Detect which cell encompasses the target text, then output its (X, Y) center coordinate. 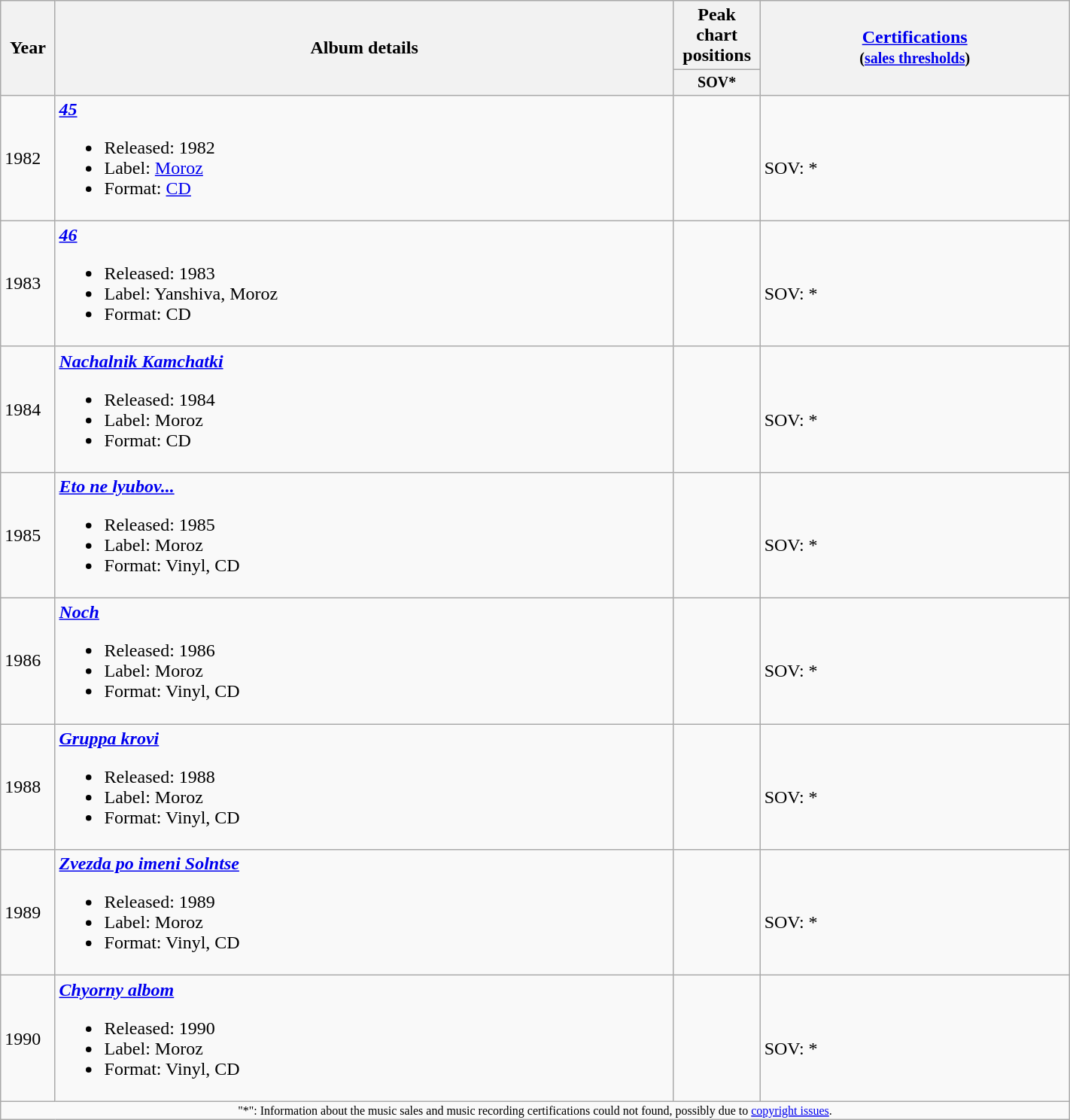
46Released: 1983Label: Yanshiva, MorozFormat: CD (364, 283)
1988 (28, 787)
Chyorny albomReleased: 1990Label: MorozFormat: Vinyl, CD (364, 1039)
Peak chart positions (716, 35)
1983 (28, 283)
Zvezda po imeni SolntseReleased: 1989Label: MorozFormat: Vinyl, CD (364, 912)
Gruppa kroviReleased: 1988Label: MorozFormat: Vinyl, CD (364, 787)
Album details (364, 48)
1985 (28, 534)
NochReleased: 1986Label: MorozFormat: Vinyl, CD (364, 661)
SOV* (716, 83)
Eto ne lyubov...Released: 1985Label: MorozFormat: Vinyl, CD (364, 534)
Nachalnik KamchatkiReleased: 1984Label: MorozFormat: CD (364, 409)
1990 (28, 1039)
1986 (28, 661)
1982 (28, 158)
45Released: 1982Label: MorozFormat: CD (364, 158)
1989 (28, 912)
"*": Information about the music sales and music recording certifications could not found, possibly due to copyright issues. (535, 1110)
Certifications(sales thresholds) (915, 48)
Year (28, 48)
1984 (28, 409)
